Determine the (X, Y) coordinate at the center of the cell enclosing the given text.  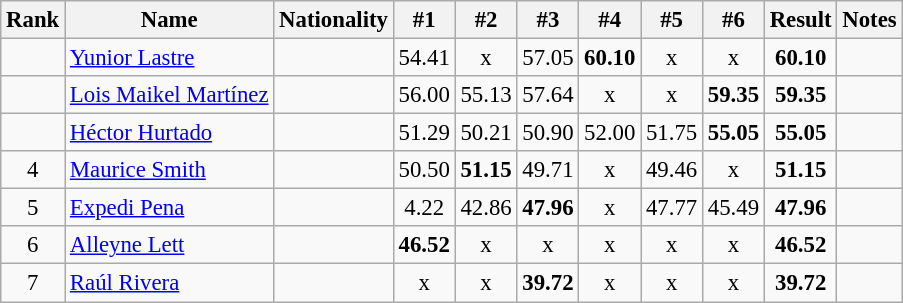
#2 (486, 20)
4.22 (424, 208)
Notes (870, 20)
#4 (610, 20)
#5 (672, 20)
57.05 (548, 58)
Expedi Pena (170, 208)
51.75 (672, 133)
Nationality (334, 20)
Raúl Rivera (170, 283)
54.41 (424, 58)
55.13 (486, 95)
#1 (424, 20)
52.00 (610, 133)
Héctor Hurtado (170, 133)
Lois Maikel Martínez (170, 95)
50.50 (424, 170)
6 (33, 245)
57.64 (548, 95)
50.90 (548, 133)
49.46 (672, 170)
#6 (734, 20)
4 (33, 170)
Alleyne Lett (170, 245)
45.49 (734, 208)
51.29 (424, 133)
Yunior Lastre (170, 58)
Name (170, 20)
5 (33, 208)
42.86 (486, 208)
Rank (33, 20)
49.71 (548, 170)
Result (800, 20)
Maurice Smith (170, 170)
7 (33, 283)
47.77 (672, 208)
#3 (548, 20)
50.21 (486, 133)
56.00 (424, 95)
